Detect which cell encompasses the target text, then output its (x, y) center coordinate. 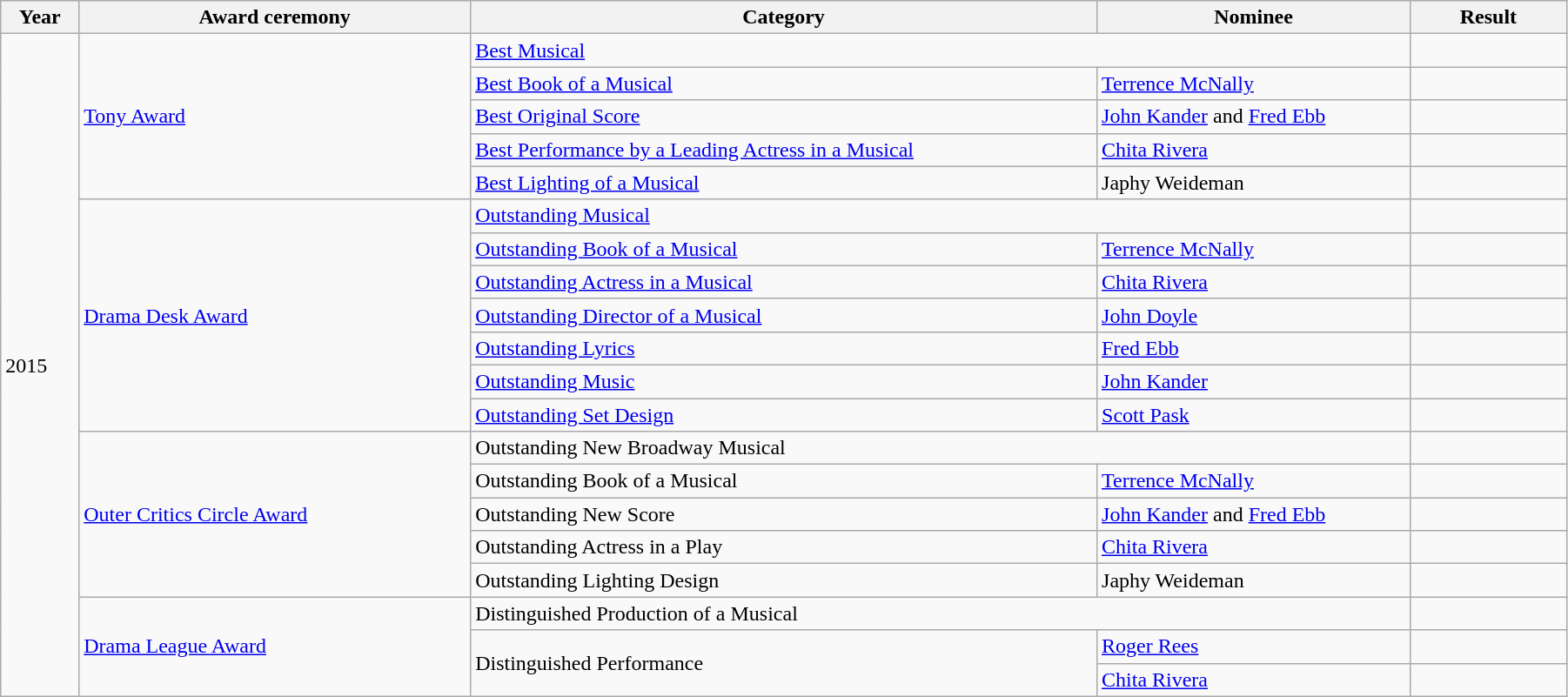
John Kander (1254, 381)
Year (40, 17)
Outstanding Actress in a Musical (784, 282)
Best Original Score (784, 117)
Roger Rees (1254, 647)
Result (1488, 17)
Best Performance by a Leading Actress in a Musical (784, 150)
Best Book of a Musical (784, 84)
Outstanding Music (784, 381)
Drama League Award (275, 647)
Scott Pask (1254, 415)
Fred Ebb (1254, 348)
Outstanding New Broadway Musical (941, 448)
Drama Desk Award (275, 315)
Best Musical (941, 50)
Outstanding Lighting Design (784, 580)
2015 (40, 365)
Outstanding Musical (941, 216)
Outstanding Actress in a Play (784, 547)
Outstanding New Score (784, 514)
Best Lighting of a Musical (784, 183)
Award ceremony (275, 17)
Tony Award (275, 117)
Distinguished Performance (784, 663)
Nominee (1254, 17)
Outstanding Director of a Musical (784, 315)
Outstanding Set Design (784, 415)
Outstanding Lyrics (784, 348)
Distinguished Production of a Musical (941, 613)
Outer Critics Circle Award (275, 514)
John Doyle (1254, 315)
Category (784, 17)
